Search for the cell housing the specified text and yield its (x, y) center coordinate. 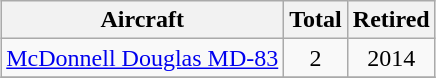
Retired (391, 20)
McDonnell Douglas MD-83 (142, 58)
Aircraft (142, 20)
Total (316, 20)
2014 (391, 58)
2 (316, 58)
